Find where the given text appears and provide that cell's center as [X, Y] coordinate. 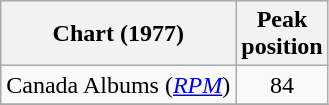
Chart (1977) [118, 34]
Peakposition [282, 34]
84 [282, 85]
Canada Albums (RPM) [118, 85]
